From the cell containing the given text, extract its center point as [X, Y] coordinate. 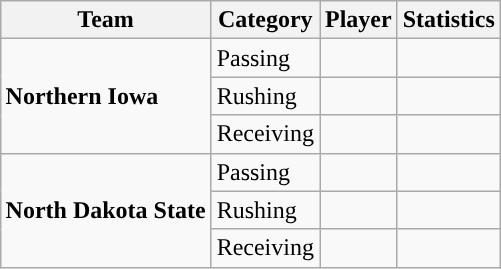
Statistics [448, 20]
North Dakota State [106, 210]
Category [265, 20]
Team [106, 20]
Northern Iowa [106, 96]
Player [359, 20]
